Extract the [x, y] coordinate from the center of the cell holding the provided text.  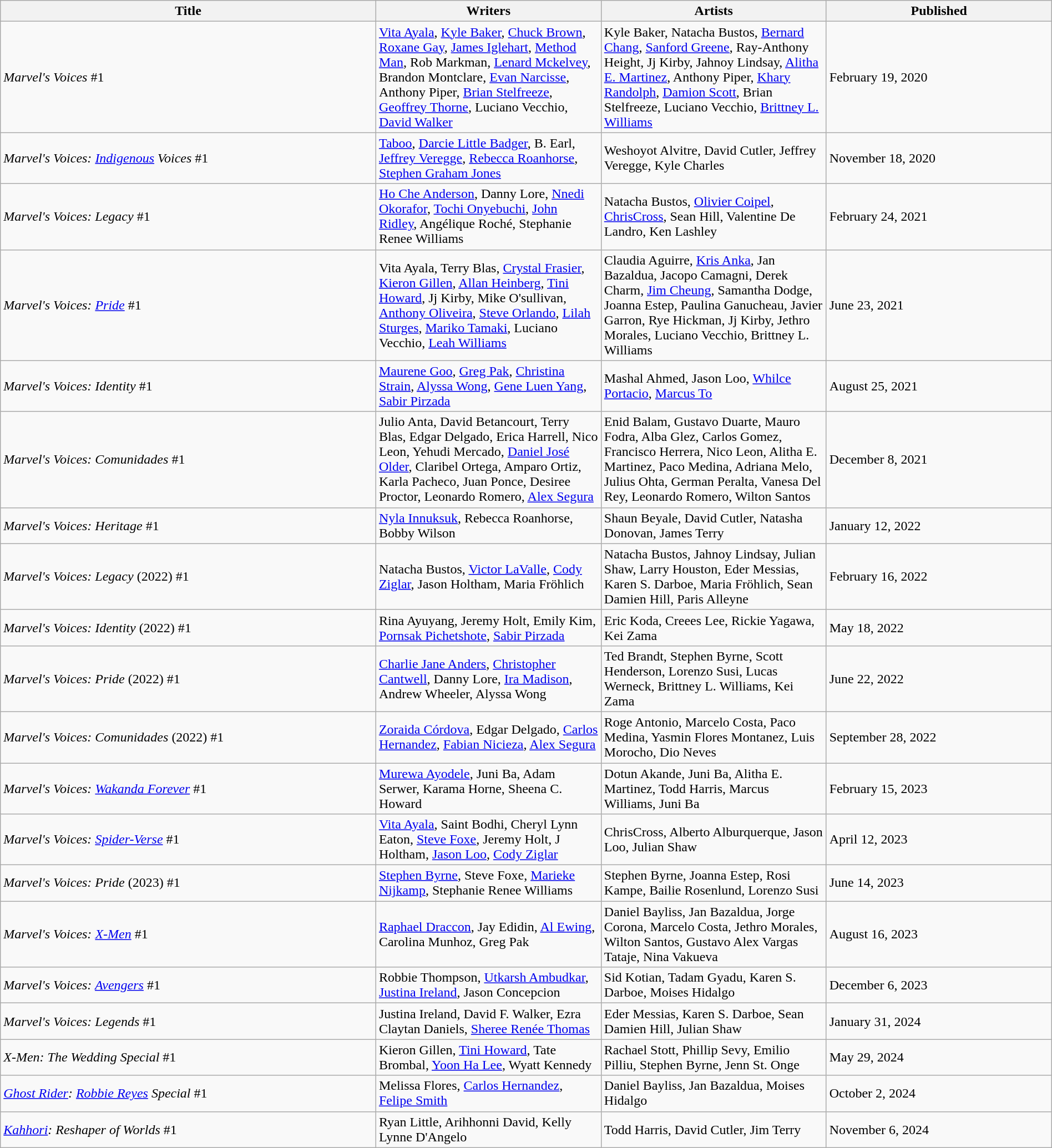
December 8, 2021 [939, 459]
Mashal Ahmed, Jason Loo, Whilce Portacio, Marcus To [714, 386]
Sid Kotian, Tadam Gyadu, Karen S. Darboe, Moises Hidalgo [714, 985]
September 28, 2022 [939, 737]
Marvel's Voices: Pride (2023) #1 [189, 883]
Kieron Gillen, Tini Howard, Tate Brombal, Yoon Ha Lee, Wyatt Kennedy [488, 1057]
Kahhori: Reshaper of Worlds #1 [189, 1129]
Justina Ireland, David F. Walker, Ezra Claytan Daniels, Sheree Renée Thomas [488, 1022]
February 15, 2023 [939, 789]
Todd Harris, David Cutler, Jim Terry [714, 1129]
Rina Ayuyang, Jeremy Holt, Emily Kim, Pornsak Pichetshote, Sabir Pirzada [488, 628]
November 18, 2020 [939, 158]
December 6, 2023 [939, 985]
Charlie Jane Anders, Christopher Cantwell, Danny Lore, Ira Madison, Andrew Wheeler, Alyssa Wong [488, 679]
Daniel Bayliss, Jan Bazaldua, Jorge Corona, Marcelo Costa, Jethro Morales, Wilton Santos, Gustavo Alex Vargas Tataje, Nina Vakueva [714, 934]
Natacha Bustos, Olivier Coipel, ChrisCross, Sean Hill, Valentine De Landro, Ken Lashley [714, 216]
Taboo, Darcie Little Badger, B. Earl, Jeffrey Veregge, Rebecca Roanhorse, Stephen Graham Jones [488, 158]
Murewa Ayodele, Juni Ba, Adam Serwer, Karama Horne, Sheena C. Howard [488, 789]
Marvel's Voices: Spider-Verse #1 [189, 840]
February 24, 2021 [939, 216]
November 6, 2024 [939, 1129]
Eder Messias, Karen S. Darboe, Sean Damien Hill, Julian Shaw [714, 1022]
Roge Antonio, Marcelo Costa, Paco Medina, Yasmin Flores Montanez, Luis Morocho, Dio Neves [714, 737]
February 19, 2020 [939, 77]
Stephen Byrne, Steve Foxe, Marieke Nijkamp, Stephanie Renee Williams [488, 883]
Marvel's Voices: Comunidades (2022) #1 [189, 737]
Title [189, 11]
Marvel's Voices: Legends #1 [189, 1022]
Rachael Stott, Phillip Sevy, Emilio Pilliu, Stephen Byrne, Jenn St. Onge [714, 1057]
Artists [714, 11]
Marvel's Voices: Wakanda Forever #1 [189, 789]
Stephen Byrne, Joanna Estep, Rosi Kampe, Bailie Rosenlund, Lorenzo Susi [714, 883]
Zoraida Córdova, Edgar Delgado, Carlos Hernandez, Fabian Nicieza, Alex Segura [488, 737]
Marvel's Voices: Comunidades #1 [189, 459]
Daniel Bayliss, Jan Bazaldua, Moises Hidalgo [714, 1094]
Marvel's Voices: Pride #1 [189, 305]
May 18, 2022 [939, 628]
Marvel's Voices: Identity (2022) #1 [189, 628]
Published [939, 11]
Marvel's Voices: Indigenous Voices #1 [189, 158]
Vita Ayala, Saint Bodhi, Cheryl Lynn Eaton, Steve Foxe, Jeremy Holt, J Holtham, Jason Loo, Cody Ziglar [488, 840]
Marvel's Voices: Identity #1 [189, 386]
February 16, 2022 [939, 577]
April 12, 2023 [939, 840]
Marvel's Voices: Pride (2022) #1 [189, 679]
Marvel's Voices: X-Men #1 [189, 934]
Ryan Little, Arihhonni David, Kelly Lynne D'Angelo [488, 1129]
June 23, 2021 [939, 305]
May 29, 2024 [939, 1057]
ChrisCross, Alberto Alburquerque, Jason Loo, Julian Shaw [714, 840]
Ghost Rider: Robbie Reyes Special #1 [189, 1094]
Marvel's Voices #1 [189, 77]
Nyla Innuksuk, Rebecca Roanhorse, Bobby Wilson [488, 526]
Marvel's Voices: Legacy (2022) #1 [189, 577]
August 25, 2021 [939, 386]
June 22, 2022 [939, 679]
Eric Koda, Creees Lee, Rickie Yagawa, Kei Zama [714, 628]
Weshoyot Alvitre, David Cutler, Jeffrey Veregge, Kyle Charles [714, 158]
Maurene Goo, Greg Pak, Christina Strain, Alyssa Wong, Gene Luen Yang, Sabir Pirzada [488, 386]
Shaun Beyale, David Cutler, Natasha Donovan, James Terry [714, 526]
January 31, 2024 [939, 1022]
Natacha Bustos, Jahnoy Lindsay, Julian Shaw, Larry Houston, Eder Messias, Karen S. Darboe, Maria Fröhlich, Sean Damien Hill, Paris Alleyne [714, 577]
August 16, 2023 [939, 934]
January 12, 2022 [939, 526]
Robbie Thompson, Utkarsh Ambudkar, Justina Ireland, Jason Concepcion [488, 985]
Marvel's Voices: Heritage #1 [189, 526]
Ho Che Anderson, Danny Lore, Nnedi Okorafor, Tochi Onyebuchi, John Ridley, Angélique Roché, Stephanie Renee Williams [488, 216]
Ted Brandt, Stephen Byrne, Scott Henderson, Lorenzo Susi, Lucas Werneck, Brittney L. Williams, Kei Zama [714, 679]
Dotun Akande, Juni Ba, Alitha E. Martinez, Todd Harris, Marcus Williams, Juni Ba [714, 789]
Writers [488, 11]
Marvel's Voices: Avengers #1 [189, 985]
X-Men: The Wedding Special #1 [189, 1057]
Raphael Draccon, Jay Edidin, Al Ewing, Carolina Munhoz, Greg Pak [488, 934]
Marvel's Voices: Legacy #1 [189, 216]
October 2, 2024 [939, 1094]
Natacha Bustos, Victor LaValle, Cody Ziglar, Jason Holtham, Maria Fröhlich [488, 577]
Melissa Flores, Carlos Hernandez, Felipe Smith [488, 1094]
June 14, 2023 [939, 883]
